Provide the [X, Y] coordinate of the cell's center where the given text is located.  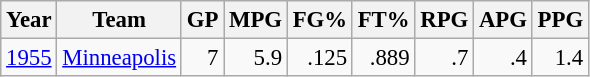
7 [202, 58]
.7 [444, 58]
.4 [504, 58]
.125 [320, 58]
5.9 [256, 58]
MPG [256, 20]
PPG [560, 20]
1.4 [560, 58]
APG [504, 20]
Minneapolis [119, 58]
Year [29, 20]
RPG [444, 20]
1955 [29, 58]
FG% [320, 20]
Team [119, 20]
GP [202, 20]
FT% [384, 20]
.889 [384, 58]
